Pinpoint the cell where the given text exists, returning its [x, y] midpoint coordinate. 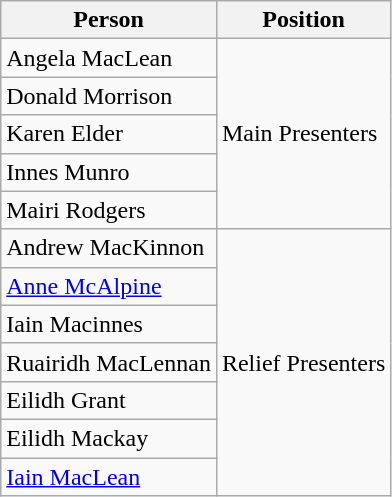
Iain Macinnes [109, 324]
Mairi Rodgers [109, 210]
Main Presenters [303, 134]
Eilidh Mackay [109, 438]
Innes Munro [109, 172]
Person [109, 20]
Relief Presenters [303, 362]
Anne McAlpine [109, 286]
Ruairidh MacLennan [109, 362]
Donald Morrison [109, 96]
Andrew MacKinnon [109, 248]
Karen Elder [109, 134]
Iain MacLean [109, 477]
Eilidh Grant [109, 400]
Angela MacLean [109, 58]
Position [303, 20]
